Pinpoint the cell where the given text exists, returning its (X, Y) midpoint coordinate. 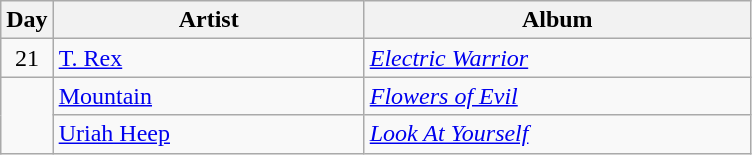
T. Rex (208, 58)
21 (27, 58)
Look At Yourself (557, 134)
Artist (208, 20)
Flowers of Evil (557, 96)
Electric Warrior (557, 58)
Album (557, 20)
Uriah Heep (208, 134)
Mountain (208, 96)
Day (27, 20)
